Provide the (x, y) coordinate of the cell's center where the given text is located.  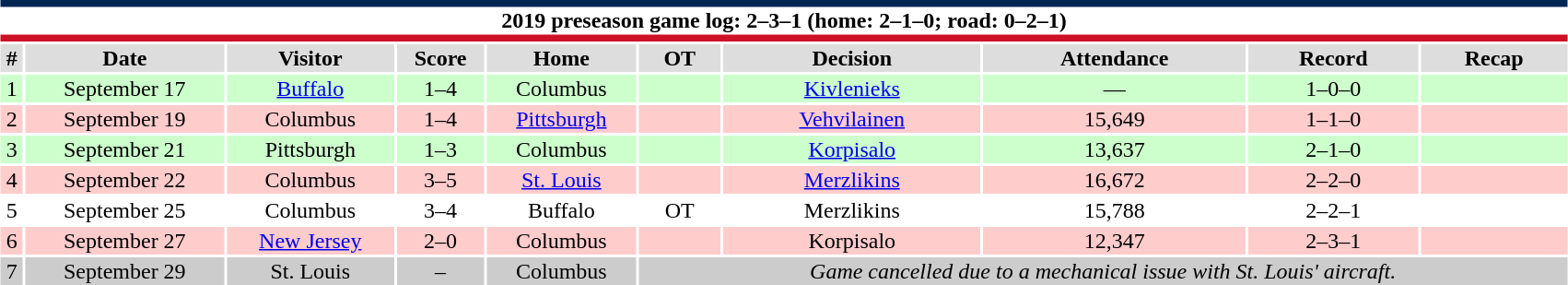
Record (1333, 58)
September 21 (125, 149)
September 22 (125, 180)
12,347 (1115, 241)
# (12, 58)
3 (12, 149)
Kivlenieks (851, 89)
1–0–0 (1333, 89)
New Jersey (310, 241)
Score (440, 58)
Game cancelled due to a mechanical issue with St. Louis' aircraft. (1103, 271)
Date (125, 58)
7 (12, 271)
15,788 (1115, 210)
15,649 (1115, 119)
3–5 (440, 180)
Visitor (310, 58)
13,637 (1115, 149)
Attendance (1115, 58)
2–3–1 (1333, 241)
5 (12, 210)
September 29 (125, 271)
September 17 (125, 89)
September 25 (125, 210)
16,672 (1115, 180)
— (1115, 89)
September 27 (125, 241)
2–2–0 (1333, 180)
2–0 (440, 241)
2019 preseason game log: 2–3–1 (home: 2–1–0; road: 0–2–1) (784, 20)
Vehvilainen (851, 119)
September 19 (125, 119)
Decision (851, 58)
3–4 (440, 210)
1–1–0 (1333, 119)
– (440, 271)
4 (12, 180)
1 (12, 89)
2–2–1 (1333, 210)
2–1–0 (1333, 149)
1–3 (440, 149)
Home (562, 58)
2 (12, 119)
Recap (1494, 58)
6 (12, 241)
